Capture the cell that displays the provided text and extract its [x, y] central coordinate. 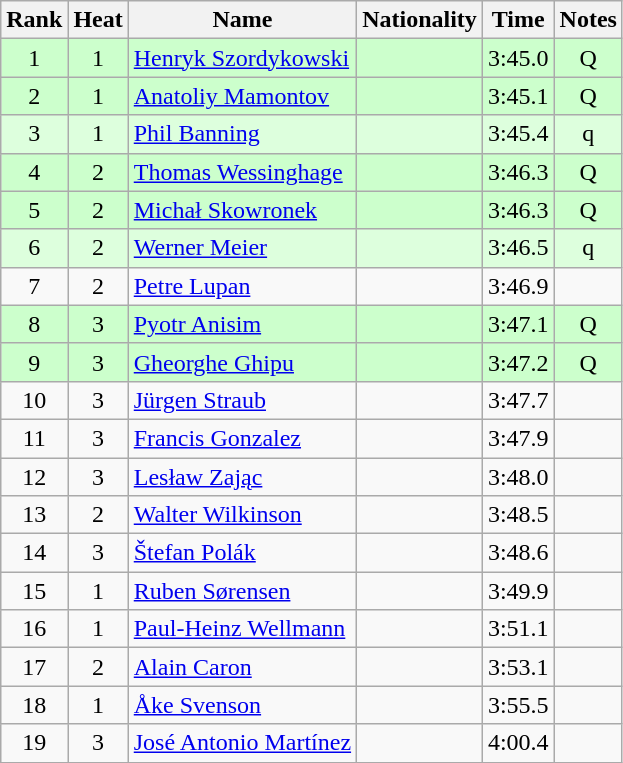
14 [34, 553]
3:45.4 [518, 134]
3:47.1 [518, 324]
19 [34, 743]
Anatoliy Mamontov [242, 96]
6 [34, 248]
Heat [98, 20]
Henryk Szordykowski [242, 58]
Štefan Polák [242, 553]
Phil Banning [242, 134]
Petre Lupan [242, 286]
7 [34, 286]
4:00.4 [518, 743]
3:47.9 [518, 438]
Pyotr Anisim [242, 324]
3:46.9 [518, 286]
3:53.1 [518, 667]
Rank [34, 20]
Paul-Heinz Wellmann [242, 629]
8 [34, 324]
Jürgen Straub [242, 400]
Ruben Sørensen [242, 591]
Alain Caron [242, 667]
Thomas Wessinghage [242, 172]
3:47.2 [518, 362]
Michał Skowronek [242, 210]
3:51.1 [518, 629]
13 [34, 515]
Walter Wilkinson [242, 515]
3:48.5 [518, 515]
5 [34, 210]
15 [34, 591]
17 [34, 667]
Francis Gonzalez [242, 438]
3:45.1 [518, 96]
18 [34, 705]
Åke Svenson [242, 705]
Werner Meier [242, 248]
10 [34, 400]
Notes [588, 20]
3:46.5 [518, 248]
4 [34, 172]
3:55.5 [518, 705]
9 [34, 362]
3:48.0 [518, 477]
3:47.7 [518, 400]
11 [34, 438]
16 [34, 629]
12 [34, 477]
Lesław Zając [242, 477]
Time [518, 20]
Gheorghe Ghipu [242, 362]
Name [242, 20]
Nationality [420, 20]
3:48.6 [518, 553]
José Antonio Martínez [242, 743]
3:49.9 [518, 591]
3:45.0 [518, 58]
